Return [x, y] of the center of cell containing provided text 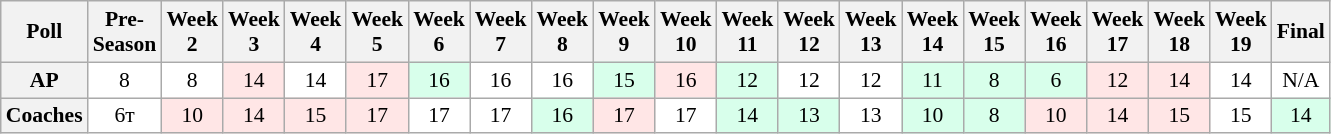
Week7 [501, 32]
Week15 [994, 32]
Week13 [871, 32]
Week8 [562, 32]
AP [44, 80]
Week18 [1179, 32]
Week19 [1241, 32]
6 [1056, 80]
Pre-Season [125, 32]
Week4 [316, 32]
Week6 [439, 32]
Week5 [377, 32]
Final [1301, 32]
11 [933, 80]
Week12 [809, 32]
6т [125, 116]
Week17 [1118, 32]
Week3 [254, 32]
N/A [1301, 80]
Week16 [1056, 32]
Coaches [44, 116]
Week11 [748, 32]
Week2 [192, 32]
Poll [44, 32]
Week10 [686, 32]
Week14 [933, 32]
Week9 [624, 32]
